Output the [X, Y] coordinate of the center of the cell containing the given text.  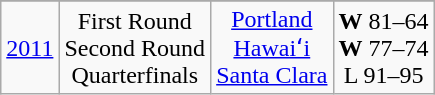
First RoundSecond RoundQuarterfinals [135, 48]
2011 [30, 48]
PortlandHawaiʻiSanta Clara [272, 48]
W 81–64W 77–74L 91–95 [384, 48]
